For the text-containing cell, return its midpoint in (x, y) coordinate format. 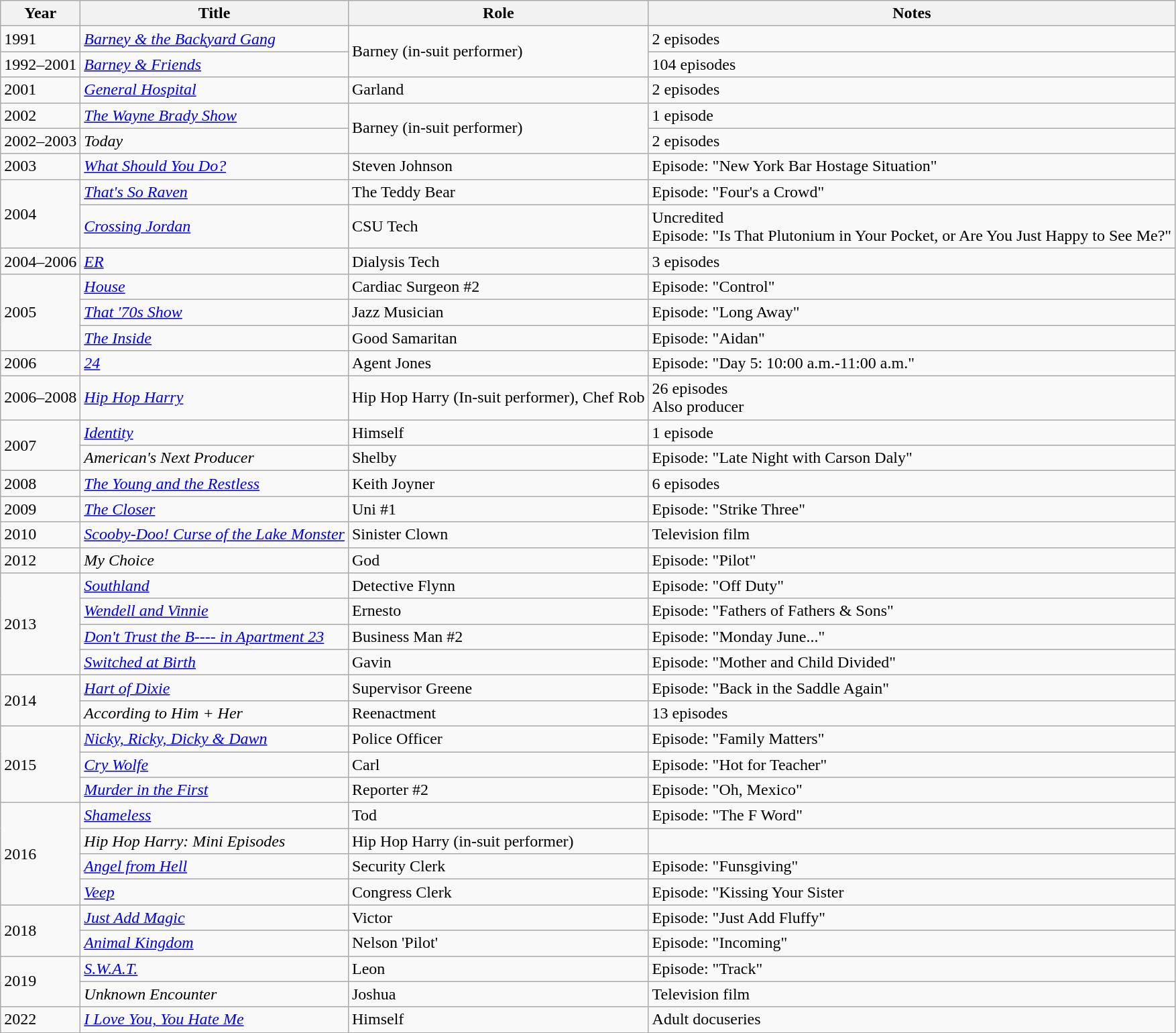
The Teddy Bear (498, 192)
2019 (40, 981)
2006–2008 (40, 398)
Congress Clerk (498, 892)
Agent Jones (498, 364)
Uni #1 (498, 509)
Episode: "Late Night with Carson Daly" (912, 458)
6 episodes (912, 484)
Nelson 'Pilot' (498, 943)
Steven Johnson (498, 166)
Hip Hop Harry (In-suit performer), Chef Rob (498, 398)
2002–2003 (40, 141)
Episode: "Just Add Fluffy" (912, 918)
Shameless (215, 816)
2009 (40, 509)
1991 (40, 39)
Tod (498, 816)
The Young and the Restless (215, 484)
That '70s Show (215, 312)
2014 (40, 700)
3 episodes (912, 261)
Hip Hop Harry (in-suit performer) (498, 841)
Title (215, 13)
S.W.A.T. (215, 969)
2007 (40, 445)
Joshua (498, 994)
Episode: "Oh, Mexico" (912, 790)
Southland (215, 586)
Reenactment (498, 713)
Episode: "Back in the Saddle Again" (912, 688)
General Hospital (215, 90)
Barney & the Backyard Gang (215, 39)
2003 (40, 166)
13 episodes (912, 713)
2016 (40, 854)
Victor (498, 918)
Hart of Dixie (215, 688)
Hip Hop Harry (215, 398)
The Closer (215, 509)
Hip Hop Harry: Mini Episodes (215, 841)
2005 (40, 312)
Today (215, 141)
Supervisor Greene (498, 688)
Don't Trust the B---- in Apartment 23 (215, 637)
Barney & Friends (215, 64)
Episode: "Funsgiving" (912, 867)
Veep (215, 892)
2006 (40, 364)
According to Him + Her (215, 713)
Jazz Musician (498, 312)
2015 (40, 764)
2013 (40, 624)
Detective Flynn (498, 586)
God (498, 560)
UncreditedEpisode: "Is That Plutonium in Your Pocket, or Are You Just Happy to See Me?" (912, 227)
2004–2006 (40, 261)
Episode: "Off Duty" (912, 586)
Episode: "Day 5: 10:00 a.m.-11:00 a.m." (912, 364)
Adult docuseries (912, 1020)
Episode: "New York Bar Hostage Situation" (912, 166)
Ernesto (498, 611)
2008 (40, 484)
Gavin (498, 662)
Episode: "Family Matters" (912, 739)
Notes (912, 13)
Episode: "The F Word" (912, 816)
The Wayne Brady Show (215, 115)
Garland (498, 90)
2002 (40, 115)
Police Officer (498, 739)
Cry Wolfe (215, 764)
Business Man #2 (498, 637)
American's Next Producer (215, 458)
Carl (498, 764)
Episode: "Incoming" (912, 943)
Good Samaritan (498, 337)
Security Clerk (498, 867)
24 (215, 364)
Murder in the First (215, 790)
Keith Joyner (498, 484)
Episode: "Mother and Child Divided" (912, 662)
2018 (40, 930)
Animal Kingdom (215, 943)
CSU Tech (498, 227)
2010 (40, 535)
Episode: "Pilot" (912, 560)
Reporter #2 (498, 790)
I Love You, You Hate Me (215, 1020)
2022 (40, 1020)
Episode: "Strike Three" (912, 509)
104 episodes (912, 64)
Episode: "Kissing Your Sister (912, 892)
26 episodesAlso producer (912, 398)
Episode: "Four's a Crowd" (912, 192)
Episode: "Monday June..." (912, 637)
Role (498, 13)
Cardiac Surgeon #2 (498, 286)
2001 (40, 90)
Angel from Hell (215, 867)
2012 (40, 560)
Shelby (498, 458)
Episode: "Control" (912, 286)
Wendell and Vinnie (215, 611)
Identity (215, 433)
Dialysis Tech (498, 261)
What Should You Do? (215, 166)
ER (215, 261)
Episode: "Long Away" (912, 312)
Sinister Clown (498, 535)
Just Add Magic (215, 918)
Episode: "Fathers of Fathers & Sons" (912, 611)
Scooby-Doo! Curse of the Lake Monster (215, 535)
The Inside (215, 337)
2004 (40, 213)
House (215, 286)
Crossing Jordan (215, 227)
Leon (498, 969)
Year (40, 13)
My Choice (215, 560)
That's So Raven (215, 192)
1992–2001 (40, 64)
Episode: "Hot for Teacher" (912, 764)
Nicky, Ricky, Dicky & Dawn (215, 739)
Episode: "Track" (912, 969)
Episode: "Aidan" (912, 337)
Unknown Encounter (215, 994)
Switched at Birth (215, 662)
